Find where the given text appears and provide that cell's center as [x, y] coordinate. 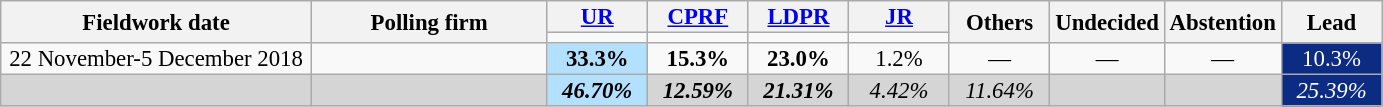
Polling firm [429, 22]
UR [598, 17]
4.42% [900, 91]
33.3% [598, 59]
Undecided [1107, 22]
Others [1000, 22]
Fieldwork date [156, 22]
Abstention [1222, 22]
46.70% [598, 91]
25.39% [1332, 91]
10.3% [1332, 59]
LDPR [798, 17]
Lead [1332, 22]
12.59% [698, 91]
11.64% [1000, 91]
22 November-5 December 2018 [156, 59]
JR [900, 17]
1.2% [900, 59]
23.0% [798, 59]
15.3% [698, 59]
CPRF [698, 17]
21.31% [798, 91]
